Output the (X, Y) coordinate of the center of the cell containing the given text.  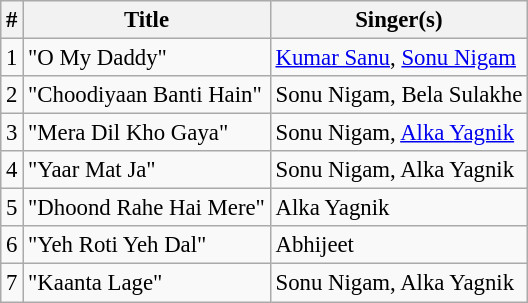
"Mera Dil Kho Gaya" (146, 133)
3 (12, 133)
4 (12, 170)
7 (12, 283)
1 (12, 58)
6 (12, 245)
5 (12, 208)
"Choodiyaan Banti Hain" (146, 95)
Sonu Nigam, Bela Sulakhe (398, 95)
Title (146, 20)
"Yeh Roti Yeh Dal" (146, 245)
"Kaanta Lage" (146, 283)
2 (12, 95)
"Dhoond Rahe Hai Mere" (146, 208)
"O My Daddy" (146, 58)
# (12, 20)
Singer(s) (398, 20)
Alka Yagnik (398, 208)
Abhijeet (398, 245)
"Yaar Mat Ja" (146, 170)
Kumar Sanu, Sonu Nigam (398, 58)
